Find where the given text appears and provide that cell's center as (X, Y) coordinate. 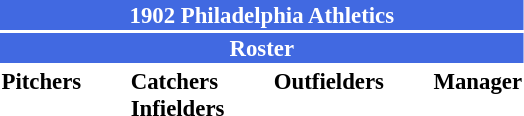
1902 Philadelphia Athletics (262, 15)
Roster (262, 48)
